Scan for the cell matching the given text and deliver its [x, y] coordinate at center. 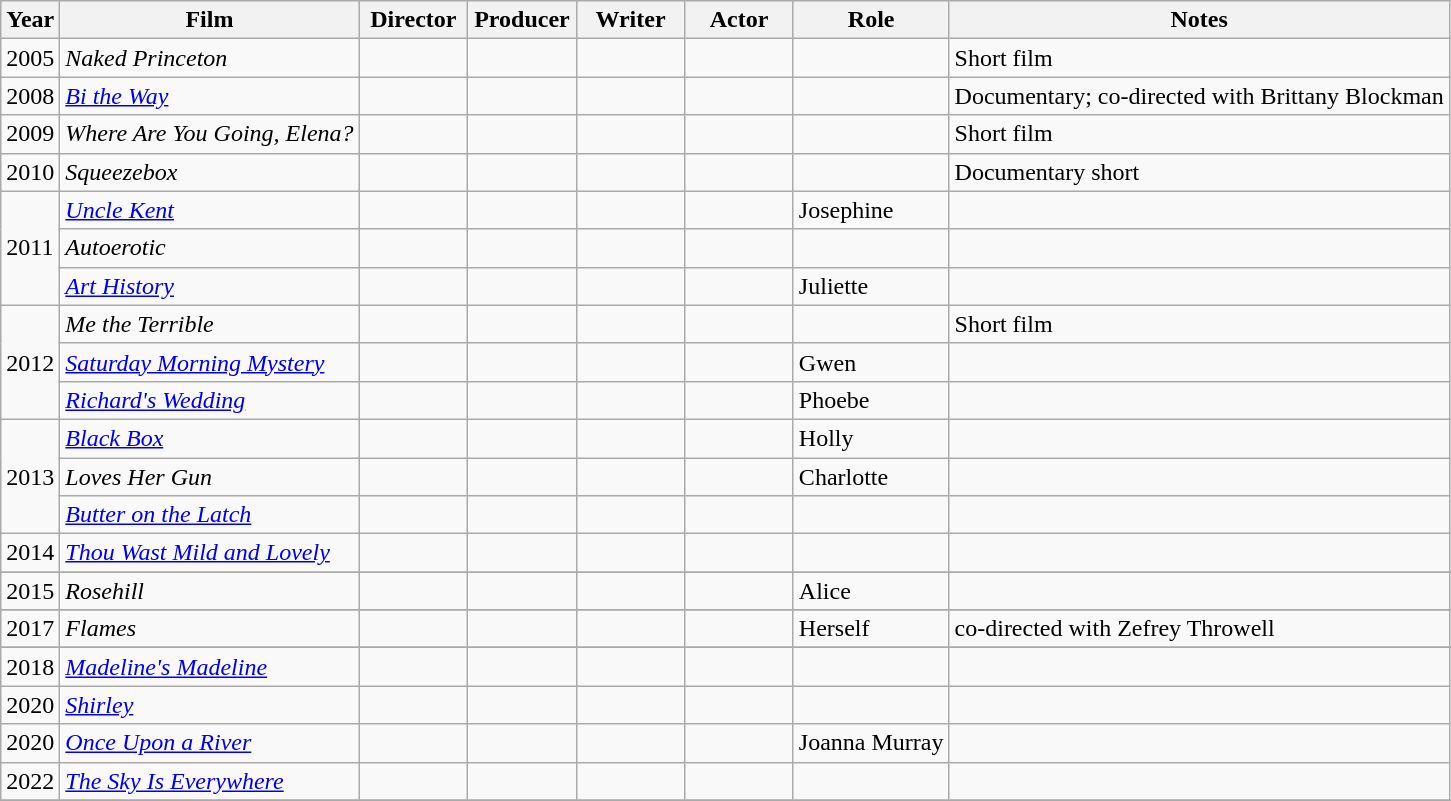
Thou Wast Mild and Lovely [210, 553]
Charlotte [871, 477]
Black Box [210, 438]
Loves Her Gun [210, 477]
Juliette [871, 286]
Josephine [871, 210]
2010 [30, 172]
Uncle Kent [210, 210]
2014 [30, 553]
Joanna Murray [871, 743]
Me the Terrible [210, 324]
Where Are You Going, Elena? [210, 134]
Madeline's Madeline [210, 667]
2011 [30, 248]
Year [30, 20]
Producer [522, 20]
Gwen [871, 362]
Autoerotic [210, 248]
Butter on the Latch [210, 515]
Richard's Wedding [210, 400]
2012 [30, 362]
Rosehill [210, 591]
The Sky Is Everywhere [210, 781]
Role [871, 20]
Bi the Way [210, 96]
Art History [210, 286]
Notes [1199, 20]
Shirley [210, 705]
Film [210, 20]
Alice [871, 591]
Saturday Morning Mystery [210, 362]
Actor [740, 20]
Writer [630, 20]
co-directed with Zefrey Throwell [1199, 629]
Documentary; co-directed with Brittany Blockman [1199, 96]
Director [414, 20]
Documentary short [1199, 172]
Squeezebox [210, 172]
Naked Princeton [210, 58]
2005 [30, 58]
2009 [30, 134]
Once Upon a River [210, 743]
2018 [30, 667]
Flames [210, 629]
2015 [30, 591]
2008 [30, 96]
2017 [30, 629]
Herself [871, 629]
2013 [30, 476]
2022 [30, 781]
Phoebe [871, 400]
Holly [871, 438]
